Determine the (X, Y) coordinate at the center of the cell enclosing the given text.  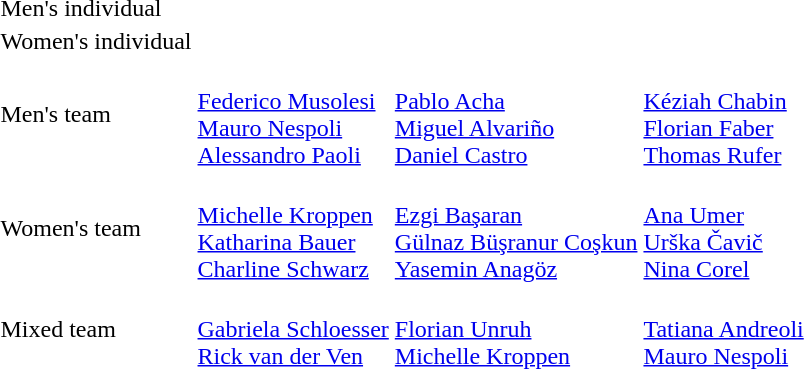
Michelle KroppenKatharina BauerCharline Schwarz (293, 228)
Federico MusolesiMauro NespoliAlessandro Paoli (293, 114)
Pablo AchaMiguel Alvariño Daniel Castro (516, 114)
Ezgi BaşaranGülnaz Büşranur CoşkunYasemin Anagöz (516, 228)
